Determine the [x, y] coordinate at the center of the cell enclosing the given text.  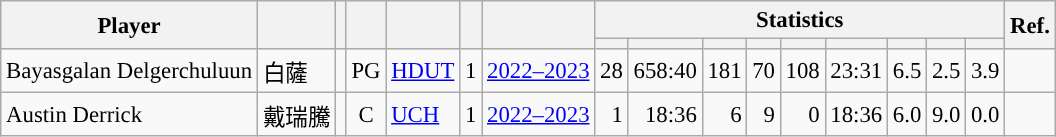
戴瑞騰 [296, 115]
108 [802, 71]
Player [130, 25]
HDUT [423, 71]
C [366, 115]
3.9 [986, 71]
181 [724, 71]
9.0 [946, 115]
70 [764, 71]
Austin Derrick [130, 115]
23:31 [856, 71]
2.5 [946, 71]
6 [724, 115]
Bayasgalan Delgerchuluun [130, 71]
PG [366, 71]
0 [802, 115]
0.0 [986, 115]
Statistics [800, 20]
28 [612, 71]
白薩 [296, 71]
9 [764, 115]
Ref. [1030, 25]
UCH [423, 115]
6.5 [908, 71]
6.0 [908, 115]
658:40 [665, 71]
